Capture the cell that displays the provided text and extract its (x, y) central coordinate. 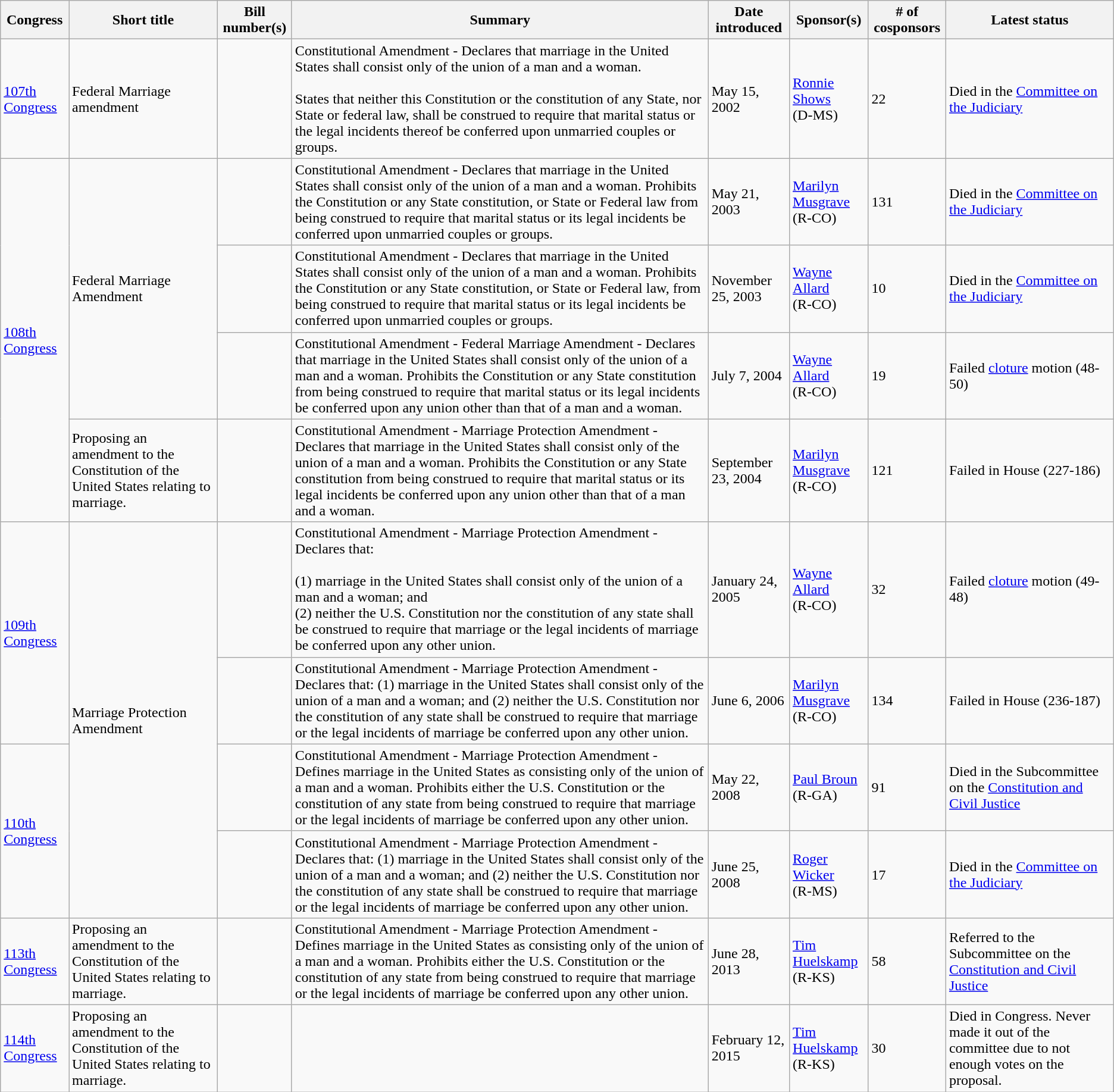
May 22, 2008 (749, 787)
September 23, 2004 (749, 470)
Congress (35, 20)
Failed in House (236-187) (1029, 700)
131 (907, 202)
Bill number(s) (255, 20)
134 (907, 700)
February 12, 2015 (749, 1048)
10 (907, 289)
22 (907, 99)
58 (907, 961)
30 (907, 1048)
Marriage Protection Amendment (143, 720)
June 6, 2006 (749, 700)
Federal Marriage Amendment (143, 289)
107th Congress (35, 99)
91 (907, 787)
32 (907, 589)
June 25, 2008 (749, 874)
113th Congress (35, 961)
17 (907, 874)
Paul Broun(R-GA) (829, 787)
Died in Congress. Never made it out of the committee due to not enough votes on the proposal. (1029, 1048)
Sponsor(s) (829, 20)
June 28, 2013 (749, 961)
Failed in House (227-186) (1029, 470)
Date introduced (749, 20)
Died in the Subcommittee on the Constitution and Civil Justice (1029, 787)
Summary (500, 20)
Short title (143, 20)
May 15, 2002 (749, 99)
110th Congress (35, 831)
Roger Wicker(R-MS) (829, 874)
# of cosponsors (907, 20)
19 (907, 376)
July 7, 2004 (749, 376)
Failed cloture motion (48-50) (1029, 376)
Failed cloture motion (49-48) (1029, 589)
Latest status (1029, 20)
Ronnie Shows(D-MS) (829, 99)
Referred to the Subcommittee on the Constitution and Civil Justice (1029, 961)
114th Congress (35, 1048)
109th Congress (35, 633)
Federal Marriage amendment (143, 99)
121 (907, 470)
November 25, 2003 (749, 289)
108th Congress (35, 340)
May 21, 2003 (749, 202)
January 24, 2005 (749, 589)
